Return [x, y] of the center of cell containing provided text 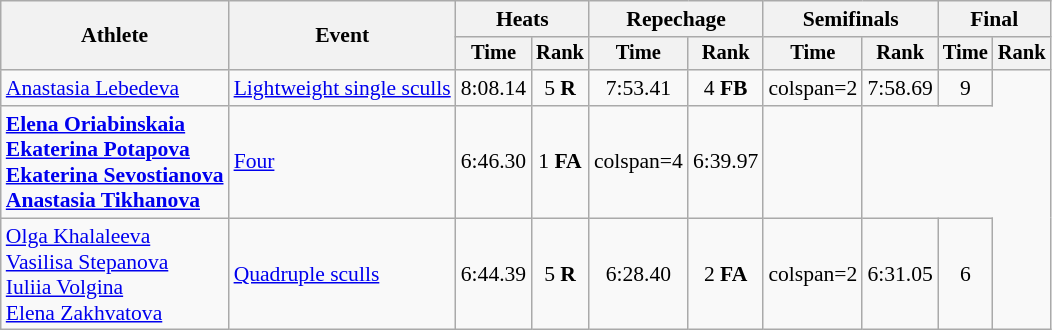
7:58.69 [900, 88]
Anastasia Lebedeva [115, 88]
Semifinals [850, 19]
Final [994, 19]
6:46.30 [494, 162]
6:44.39 [494, 274]
6:28.40 [638, 274]
6:31.05 [900, 274]
8:08.14 [494, 88]
6 [966, 274]
Olga KhalaleevaVasilisa StepanovaIuliia VolginaElena Zakhvatova [115, 274]
colspan=4 [638, 162]
Repechage [676, 19]
Four [342, 162]
7:53.41 [638, 88]
4 FB [726, 88]
9 [966, 88]
2 FA [726, 274]
Elena OriabinskaiaEkaterina PotapovaEkaterina SevostianovaAnastasia Tikhanova [115, 162]
Event [342, 36]
1 FA [560, 162]
6:39.97 [726, 162]
Heats [522, 19]
Athlete [115, 36]
Lightweight single sculls [342, 88]
Quadruple sculls [342, 274]
